Find where the given text appears and provide that cell's center as (X, Y) coordinate. 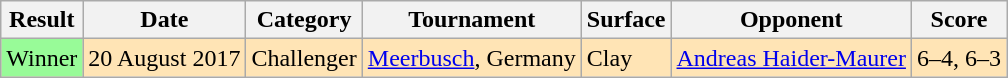
6–4, 6–3 (958, 58)
Challenger (304, 58)
Category (304, 20)
Tournament (472, 20)
Opponent (791, 20)
Winner (42, 58)
Result (42, 20)
Date (164, 20)
Score (958, 20)
Surface (626, 20)
Meerbusch, Germany (472, 58)
20 August 2017 (164, 58)
Clay (626, 58)
Andreas Haider-Maurer (791, 58)
